Pinpoint the cell where the given text exists, returning its [x, y] midpoint coordinate. 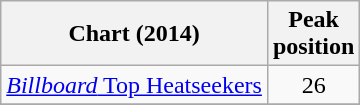
Peakposition [313, 34]
Chart (2014) [134, 34]
Billboard Top Heatseekers [134, 85]
26 [313, 85]
